For the text-containing cell, return its midpoint in [x, y] coordinate format. 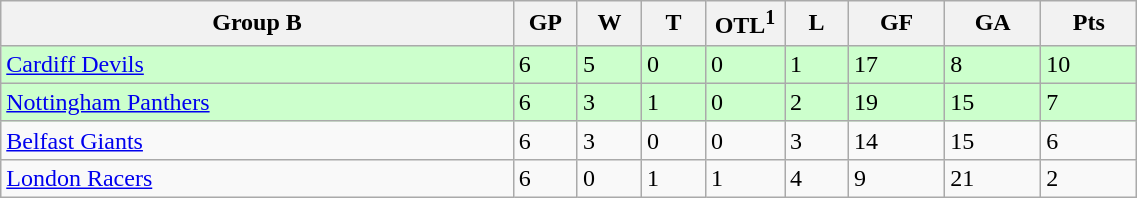
GF [897, 24]
7 [1089, 102]
Pts [1089, 24]
W [609, 24]
T [673, 24]
19 [897, 102]
4 [816, 178]
8 [993, 64]
10 [1089, 64]
Cardiff Devils [258, 64]
OTL1 [744, 24]
GA [993, 24]
London Racers [258, 178]
5 [609, 64]
L [816, 24]
Belfast Giants [258, 140]
21 [993, 178]
Group B [258, 24]
9 [897, 178]
Nottingham Panthers [258, 102]
14 [897, 140]
GP [545, 24]
17 [897, 64]
